Capture the cell that displays the provided text and extract its (X, Y) central coordinate. 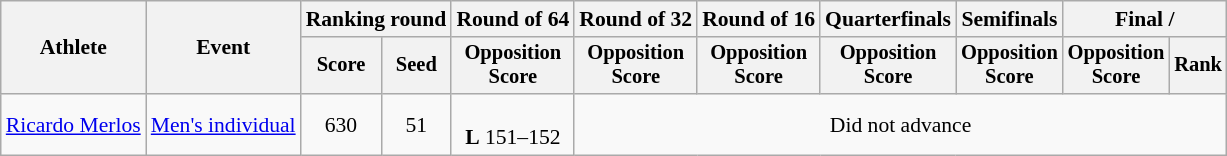
Did not advance (900, 124)
Ranking round (376, 19)
630 (342, 124)
Athlete (74, 48)
L 151–152 (512, 124)
Score (342, 66)
Ricardo Merlos (74, 124)
Rank (1198, 66)
Semifinals (1010, 19)
Men's individual (224, 124)
Round of 64 (512, 19)
Round of 16 (758, 19)
Event (224, 48)
Quarterfinals (888, 19)
Final / (1145, 19)
Round of 32 (636, 19)
Seed (416, 66)
51 (416, 124)
